From the cell containing the given text, extract its center point as (X, Y) coordinate. 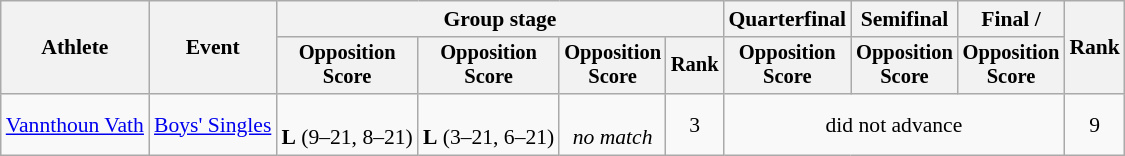
L (3–21, 6–21) (488, 124)
3 (695, 124)
did not advance (894, 124)
Final / (1012, 19)
Boys' Singles (212, 124)
Group stage (500, 19)
no match (612, 124)
Vannthoun Vath (75, 124)
L (9–21, 8–21) (346, 124)
Semifinal (904, 19)
Athlete (75, 48)
Quarterfinal (787, 19)
Event (212, 48)
9 (1094, 124)
